Determine the (X, Y) coordinate at the center of the cell enclosing the given text.  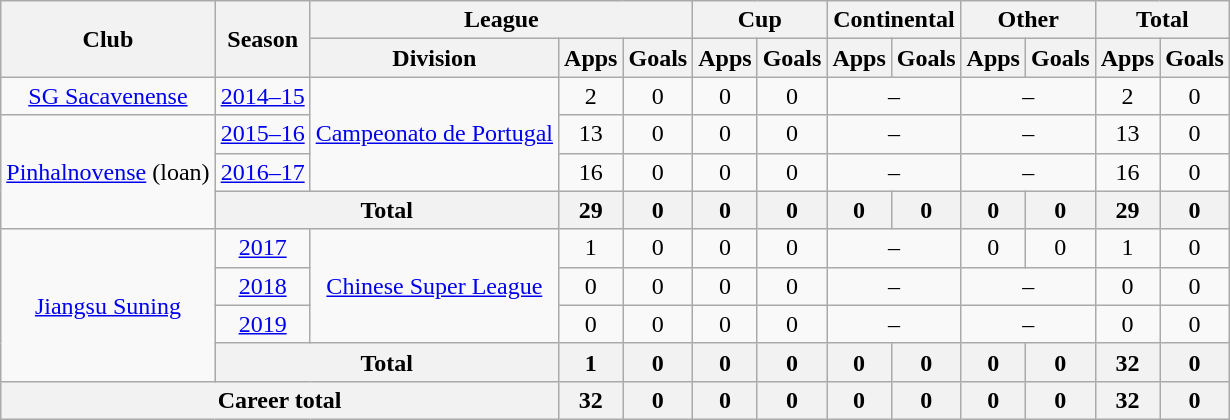
Career total (280, 400)
Other (1028, 20)
SG Sacavenense (108, 96)
Cup (760, 20)
2016–17 (262, 172)
Campeonato de Portugal (434, 134)
Jiangsu Suning (108, 305)
Club (108, 39)
Chinese Super League (434, 286)
League (502, 20)
2017 (262, 248)
Division (434, 58)
Season (262, 39)
2018 (262, 286)
2015–16 (262, 134)
2019 (262, 324)
Pinhalnovense (loan) (108, 172)
Continental (894, 20)
2014–15 (262, 96)
